Pinpoint the cell where the given text exists, returning its [x, y] midpoint coordinate. 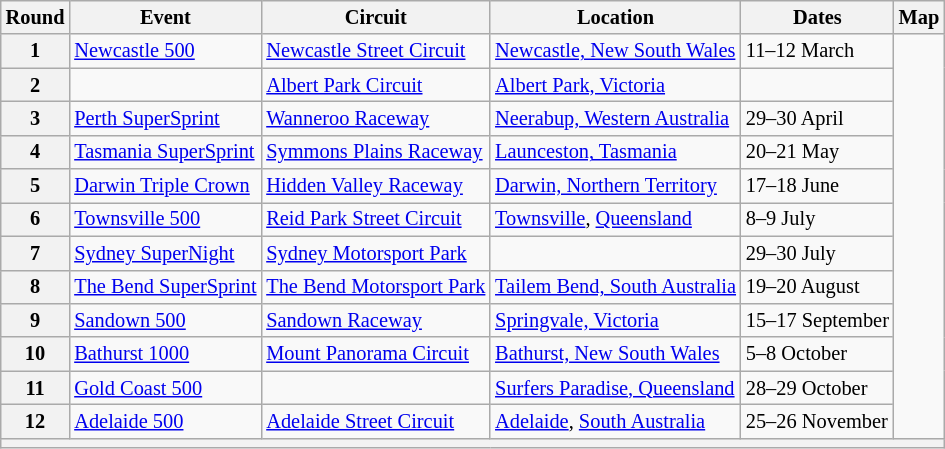
Hidden Valley Raceway [376, 186]
Location [616, 17]
Sydney Motorsport Park [376, 253]
6 [36, 219]
15–17 September [818, 320]
The Bend SuperSprint [165, 287]
Newcastle, New South Wales [616, 51]
11 [36, 388]
29–30 July [818, 253]
Neerabup, Western Australia [616, 118]
4 [36, 152]
Albert Park Circuit [376, 85]
Sydney SuperNight [165, 253]
Bathurst, New South Wales [616, 354]
Newcastle 500 [165, 51]
Adelaide Street Circuit [376, 421]
29–30 April [818, 118]
Map [919, 17]
11–12 March [818, 51]
Surfers Paradise, Queensland [616, 388]
2 [36, 85]
Perth SuperSprint [165, 118]
17–18 June [818, 186]
Adelaide, South Australia [616, 421]
7 [36, 253]
Darwin, Northern Territory [616, 186]
Event [165, 17]
10 [36, 354]
12 [36, 421]
Tailem Bend, South Australia [616, 287]
Dates [818, 17]
8–9 July [818, 219]
The Bend Motorsport Park [376, 287]
Bathurst 1000 [165, 354]
Round [36, 17]
Mount Panorama Circuit [376, 354]
Springvale, Victoria [616, 320]
Circuit [376, 17]
Tasmania SuperSprint [165, 152]
20–21 May [818, 152]
Townsville, Queensland [616, 219]
Townsville 500 [165, 219]
9 [36, 320]
Darwin Triple Crown [165, 186]
Gold Coast 500 [165, 388]
28–29 October [818, 388]
Adelaide 500 [165, 421]
Newcastle Street Circuit [376, 51]
Reid Park Street Circuit [376, 219]
Launceston, Tasmania [616, 152]
25–26 November [818, 421]
Symmons Plains Raceway [376, 152]
5 [36, 186]
Wanneroo Raceway [376, 118]
19–20 August [818, 287]
5–8 October [818, 354]
1 [36, 51]
Sandown 500 [165, 320]
3 [36, 118]
Sandown Raceway [376, 320]
Albert Park, Victoria [616, 85]
8 [36, 287]
